From the cell containing the given text, extract its center point as [x, y] coordinate. 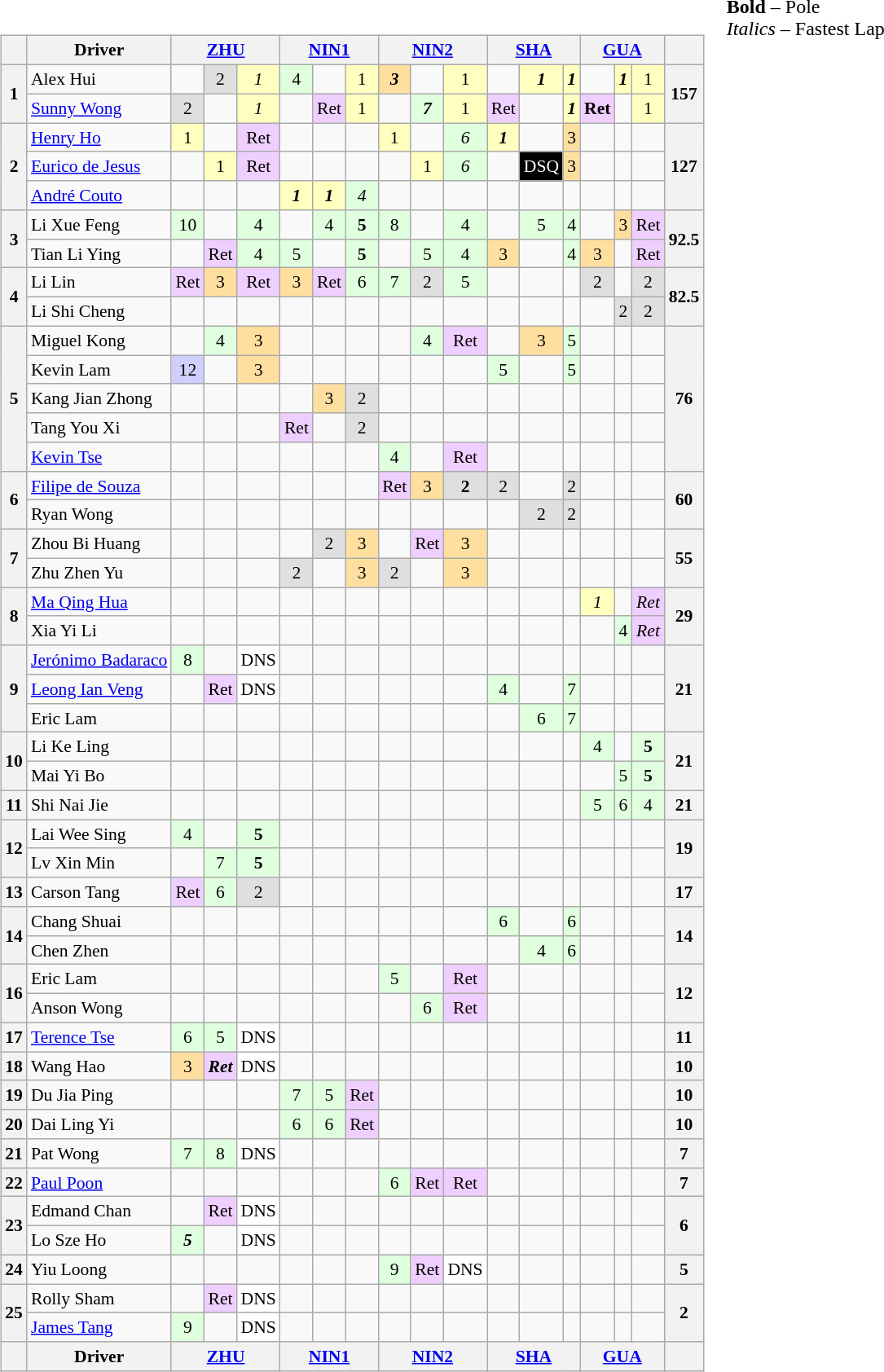
Leong Ian Veng [99, 689]
Lv Xin Min [99, 863]
Ryan Wong [99, 515]
127 [684, 166]
Edmand Chan [99, 1211]
Pat Wong [99, 1154]
DSQ [541, 166]
Anson Wong [99, 1008]
Terence Tse [99, 1037]
Du Jia Ping [99, 1095]
23 [14, 1225]
Chen Zhen [99, 950]
Jerónimo Badaraco [99, 660]
Yiu Loong [99, 1269]
18 [14, 1066]
76 [684, 398]
60 [684, 500]
13 [14, 892]
Lai Wee Sing [99, 834]
Filipe de Souza [99, 486]
James Tang [99, 1327]
22 [14, 1182]
Paul Poon [99, 1182]
29 [684, 616]
Ma Qing Hua [99, 602]
Li Lin [99, 283]
Henry Ho [99, 138]
Alex Hui [99, 79]
Kang Jian Zhong [99, 398]
82.5 [684, 297]
Tang You Xi [99, 428]
Xia Yi Li [99, 631]
16 [14, 994]
Rolly Sham [99, 1299]
Li Shi Cheng [99, 311]
Dai Ling Yi [99, 1124]
Li Xue Feng [99, 225]
Carson Tang [99, 892]
Mai Yi Bo [99, 776]
157 [684, 93]
Miguel Kong [99, 341]
92.5 [684, 240]
Chang Shuai [99, 921]
55 [684, 557]
Li Ke Ling [99, 747]
Kevin Lam [99, 370]
André Couto [99, 196]
Shi Nai Jie [99, 805]
Zhou Bi Huang [99, 543]
Tian Li Ying [99, 253]
Zhu Zhen Yu [99, 573]
24 [14, 1269]
Sunny Wong [99, 108]
Kevin Tse [99, 457]
20 [14, 1124]
25 [14, 1313]
Eurico de Jesus [99, 166]
Lo Sze Ho [99, 1240]
Wang Hao [99, 1066]
